Extract the [x, y] coordinate from the center of the cell holding the provided text.  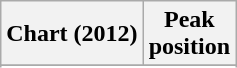
Peakposition [189, 34]
Chart (2012) [72, 34]
